Return the (x, y) coordinate for the center point of the cell that contains the specified text.  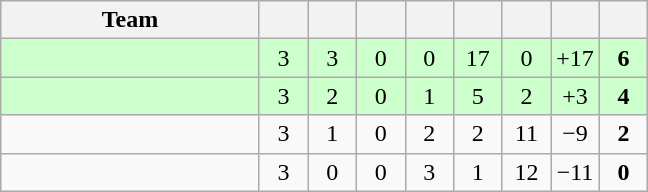
+3 (576, 96)
−9 (576, 134)
6 (624, 58)
Team (130, 20)
−11 (576, 172)
17 (478, 58)
+17 (576, 58)
11 (526, 134)
5 (478, 96)
4 (624, 96)
12 (526, 172)
